Detect which cell encompasses the target text, then output its (x, y) center coordinate. 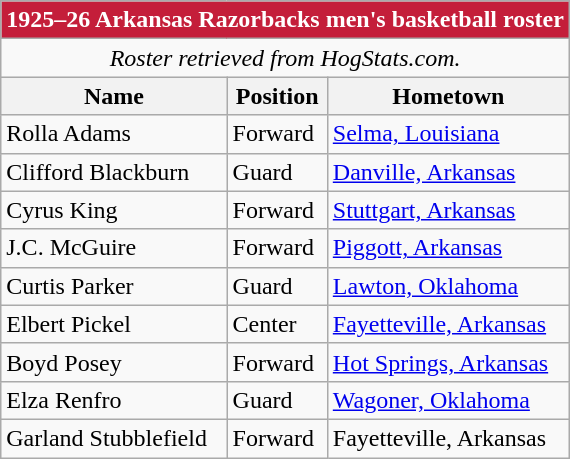
Lawton, Oklahoma (448, 286)
J.C. McGuire (114, 248)
Rolla Adams (114, 134)
Selma, Louisiana (448, 134)
Elza Renfro (114, 400)
Piggott, Arkansas (448, 248)
Name (114, 96)
Hometown (448, 96)
Wagoner, Oklahoma (448, 400)
Danville, Arkansas (448, 172)
Cyrus King (114, 210)
Roster retrieved from HogStats.com. (286, 58)
Garland Stubblefield (114, 438)
1925–26 Arkansas Razorbacks men's basketball roster (286, 20)
Center (277, 324)
Elbert Pickel (114, 324)
Curtis Parker (114, 286)
Hot Springs, Arkansas (448, 362)
Boyd Posey (114, 362)
Stuttgart, Arkansas (448, 210)
Clifford Blackburn (114, 172)
Position (277, 96)
